Identify which cell holds the provided text, then report its (x, y) central coordinate. 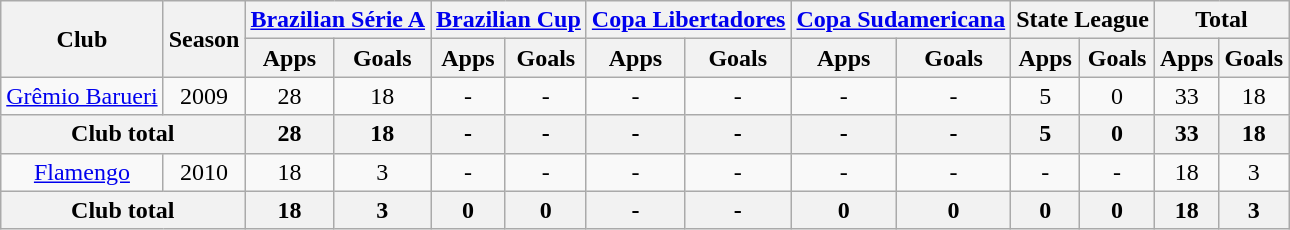
Brazilian Cup (509, 20)
Total (1221, 20)
Season (204, 39)
Brazilian Série A (338, 20)
Copa Sudamericana (901, 20)
2009 (204, 96)
Club (82, 39)
Copa Libertadores (688, 20)
Flamengo (82, 172)
Grêmio Barueri (82, 96)
2010 (204, 172)
State League (1083, 20)
